Output the (x, y) coordinate of the center of the cell containing the given text.  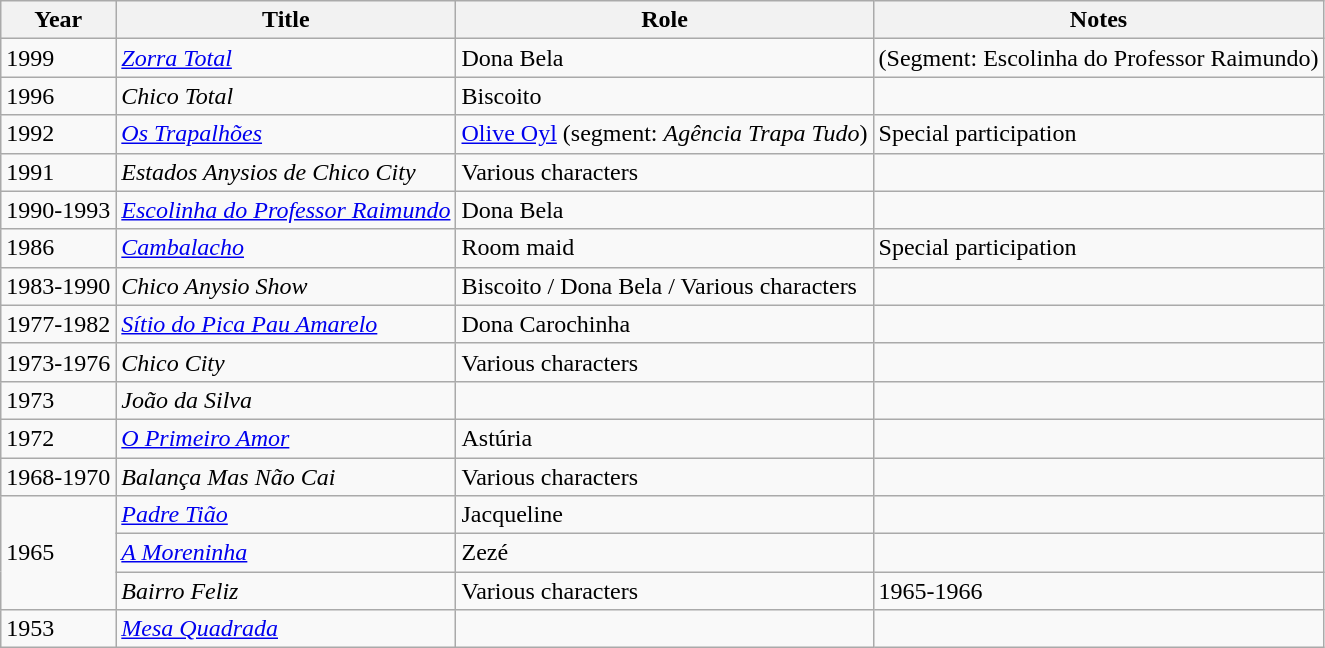
Cambalacho (286, 248)
1986 (58, 248)
Astúria (664, 438)
Os Trapalhões (286, 134)
1965-1966 (1098, 591)
1973-1976 (58, 362)
1972 (58, 438)
Mesa Quadrada (286, 629)
Olive Oyl (segment: Agência Trapa Tudo) (664, 134)
Estados Anysios de Chico City (286, 172)
Dona Carochinha (664, 324)
Sítio do Pica Pau Amarelo (286, 324)
Jacqueline (664, 515)
1977-1982 (58, 324)
1999 (58, 58)
Chico Total (286, 96)
Biscoito (664, 96)
Role (664, 20)
Escolinha do Professor Raimundo (286, 210)
Notes (1098, 20)
João da Silva (286, 400)
1973 (58, 400)
1983-1990 (58, 286)
Balança Mas Não Cai (286, 477)
A Moreninha (286, 553)
Zorra Total (286, 58)
(Segment: Escolinha do Professor Raimundo) (1098, 58)
1965 (58, 553)
1991 (58, 172)
O Primeiro Amor (286, 438)
Chico Anysio Show (286, 286)
1990-1993 (58, 210)
Year (58, 20)
1996 (58, 96)
Bairro Feliz (286, 591)
1992 (58, 134)
Biscoito / Dona Bela / Various characters (664, 286)
1968-1970 (58, 477)
Padre Tião (286, 515)
Title (286, 20)
Zezé (664, 553)
Chico City (286, 362)
Room maid (664, 248)
1953 (58, 629)
